Return the [X, Y] coordinate for the center point of the cell that contains the specified text.  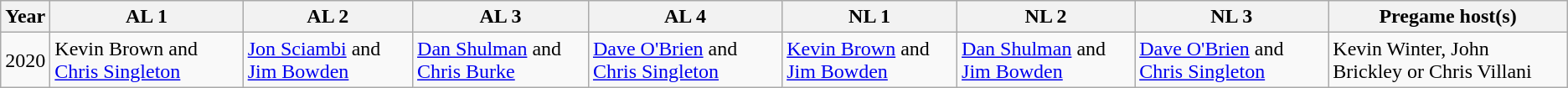
Kevin Winter, John Brickley or Chris Villani [1447, 60]
Pregame host(s) [1447, 17]
Year [25, 17]
AL 2 [328, 17]
Kevin Brown and Chris Singleton [147, 60]
2020 [25, 60]
NL 1 [869, 17]
Jon Sciambi and Jim Bowden [328, 60]
AL 1 [147, 17]
Dan Shulman and Chris Burke [501, 60]
NL 2 [1046, 17]
Kevin Brown and Jim Bowden [869, 60]
NL 3 [1231, 17]
AL 4 [685, 17]
Dan Shulman and Jim Bowden [1046, 60]
AL 3 [501, 17]
